Return [X, Y] of the center of cell containing provided text 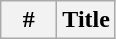
# [29, 20]
Title [86, 20]
